Identify which cell holds the provided text, then report its (x, y) central coordinate. 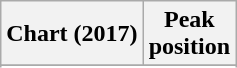
Chart (2017) (72, 34)
Peakposition (189, 34)
